Capture the cell that displays the provided text and extract its (X, Y) central coordinate. 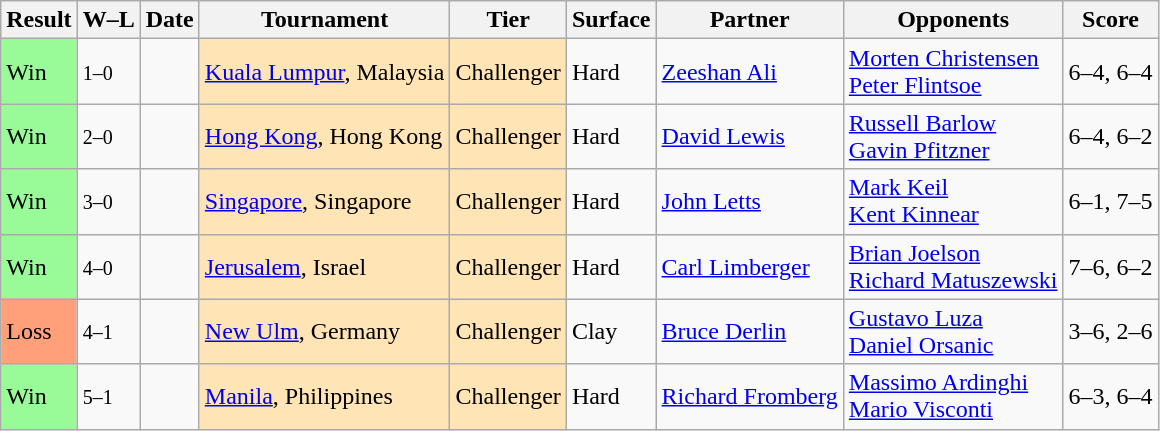
Bruce Derlin (750, 332)
4–0 (108, 266)
6–1, 7–5 (1110, 202)
Carl Limberger (750, 266)
Score (1110, 20)
7–6, 6–2 (1110, 266)
Tournament (324, 20)
2–0 (108, 136)
Result (39, 20)
John Letts (750, 202)
Richard Fromberg (750, 396)
Singapore, Singapore (324, 202)
6–3, 6–4 (1110, 396)
Mark Keil Kent Kinnear (953, 202)
Manila, Philippines (324, 396)
1–0 (108, 72)
Surface (611, 20)
6–4, 6–4 (1110, 72)
Russell Barlow Gavin Pfitzner (953, 136)
Massimo Ardinghi Mario Visconti (953, 396)
Loss (39, 332)
W–L (108, 20)
Tier (508, 20)
Clay (611, 332)
David Lewis (750, 136)
Morten Christensen Peter Flintsoe (953, 72)
Zeeshan Ali (750, 72)
Hong Kong, Hong Kong (324, 136)
Gustavo Luza Daniel Orsanic (953, 332)
4–1 (108, 332)
Date (170, 20)
Kuala Lumpur, Malaysia (324, 72)
Opponents (953, 20)
6–4, 6–2 (1110, 136)
Jerusalem, Israel (324, 266)
3–6, 2–6 (1110, 332)
5–1 (108, 396)
Brian Joelson Richard Matuszewski (953, 266)
Partner (750, 20)
3–0 (108, 202)
New Ulm, Germany (324, 332)
